For the text-containing cell, return its midpoint in (x, y) coordinate format. 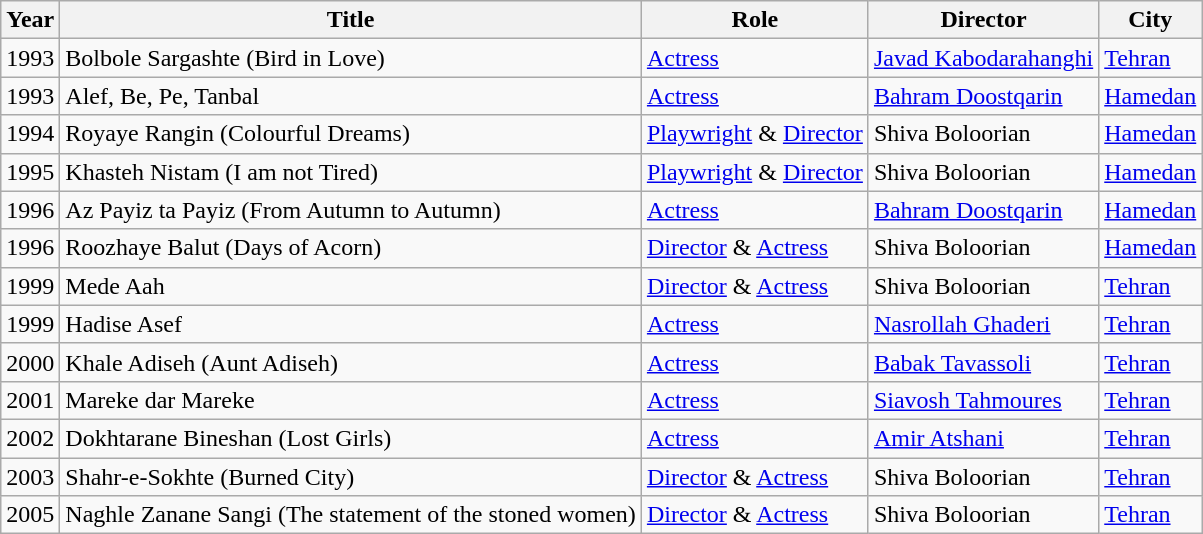
2002 (30, 438)
Nasrollah Ghaderi (983, 324)
City (1150, 20)
Dokhtarane Bineshan (Lost Girls) (351, 438)
Mede Aah (351, 286)
Shahr-e-Sokhte (Burned City) (351, 477)
Naghle Zanane Sangi (The statement of the stoned women) (351, 515)
Royaye Rangin (Colourful Dreams) (351, 134)
Az Payiz ta Payiz (From Autumn to Autumn) (351, 210)
Bolbole Sargashte (Bird in Love) (351, 58)
Amir Atshani (983, 438)
Alef, Be, Pe, Tanbal (351, 96)
1995 (30, 172)
Role (754, 20)
Babak Tavassoli (983, 362)
Siavosh Tahmoures (983, 400)
2001 (30, 400)
2003 (30, 477)
2000 (30, 362)
Khale Adiseh (Aunt Adiseh) (351, 362)
Director (983, 20)
Year (30, 20)
Khasteh Nistam (I am not Tired) (351, 172)
Hadise Asef (351, 324)
Javad Kabodarahanghi (983, 58)
Title (351, 20)
1994 (30, 134)
Mareke dar Mareke (351, 400)
Roozhaye Balut (Days of Acorn) (351, 248)
2005 (30, 515)
